Provide the (X, Y) coordinate of the cell's center where the given text is located.  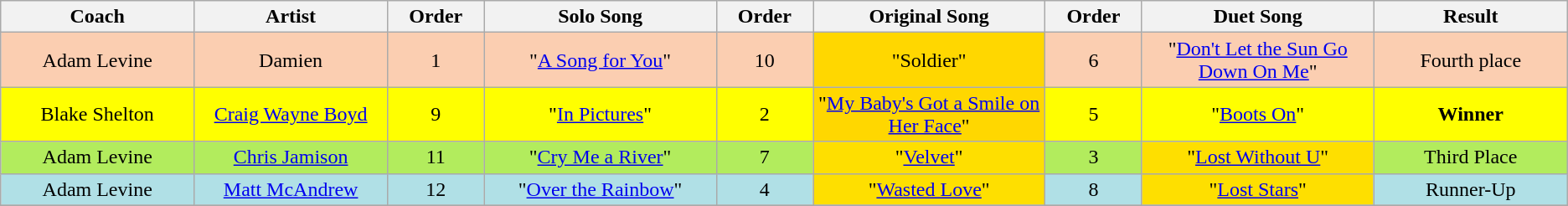
Blake Shelton (97, 114)
Coach (97, 17)
"A Song for You" (600, 60)
Result (1471, 17)
7 (764, 157)
Winner (1471, 114)
Solo Song (600, 17)
12 (436, 189)
9 (436, 114)
"Soldier" (930, 60)
6 (1094, 60)
"My Baby's Got a Smile on Her Face" (930, 114)
"Don't Let the Sun Go Down On Me" (1258, 60)
8 (1094, 189)
1 (436, 60)
Duet Song (1258, 17)
"Lost Stars" (1258, 189)
Original Song (930, 17)
"Velvet" (930, 157)
Damien (291, 60)
3 (1094, 157)
"Cry Me a River" (600, 157)
"Wasted Love" (930, 189)
"Lost Without U" (1258, 157)
Fourth place (1471, 60)
"In Pictures" (600, 114)
11 (436, 157)
5 (1094, 114)
Craig Wayne Boyd (291, 114)
Matt McAndrew (291, 189)
4 (764, 189)
Runner-Up (1471, 189)
Artist (291, 17)
"Boots On" (1258, 114)
Third Place (1471, 157)
10 (764, 60)
"Over the Rainbow" (600, 189)
2 (764, 114)
Chris Jamison (291, 157)
